Detect which cell encompasses the target text, then output its (x, y) center coordinate. 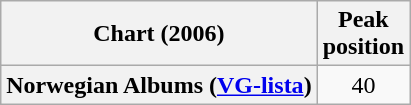
Norwegian Albums (VG-lista) (159, 85)
Chart (2006) (159, 34)
Peakposition (363, 34)
40 (363, 85)
